Return the [x, y] coordinate for the center point of the cell that contains the specified text.  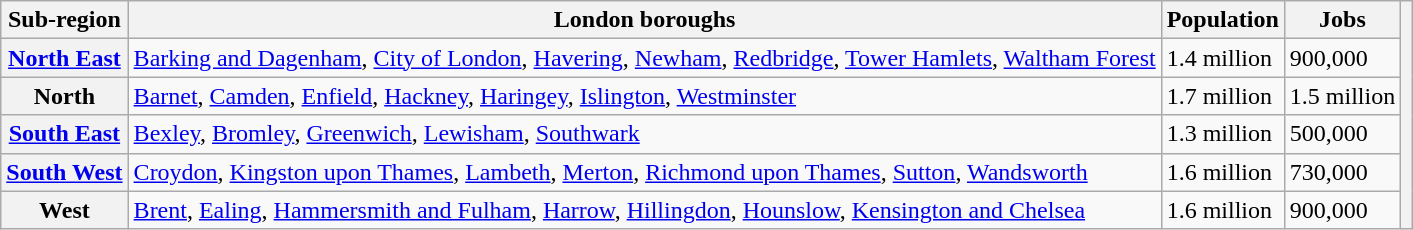
Jobs [1342, 20]
1.3 million [1222, 134]
West [64, 210]
North East [64, 58]
Sub-region [64, 20]
Barnet, Camden, Enfield, Hackney, Haringey, Islington, Westminster [644, 96]
730,000 [1342, 172]
Croydon, Kingston upon Thames, Lambeth, Merton, Richmond upon Thames, Sutton, Wandsworth [644, 172]
1.5 million [1342, 96]
South East [64, 134]
Bexley, Bromley, Greenwich, Lewisham, Southwark [644, 134]
Barking and Dagenham, City of London, Havering, Newham, Redbridge, Tower Hamlets, Waltham Forest [644, 58]
South West [64, 172]
London boroughs [644, 20]
North [64, 96]
1.4 million [1222, 58]
1.7 million [1222, 96]
Population [1222, 20]
Brent, Ealing, Hammersmith and Fulham, Harrow, Hillingdon, Hounslow, Kensington and Chelsea [644, 210]
500,000 [1342, 134]
